Return the [x, y] coordinate for the center point of the cell that contains the specified text.  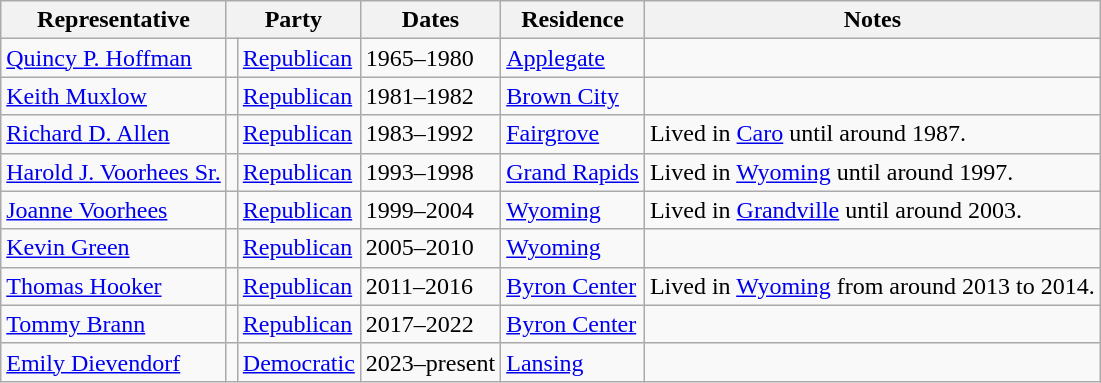
Richard D. Allen [114, 134]
Brown City [573, 96]
Lived in Caro until around 1987. [872, 134]
Applegate [573, 58]
Harold J. Voorhees Sr. [114, 172]
1983–1992 [430, 134]
Keith Muxlow [114, 96]
1965–1980 [430, 58]
Kevin Green [114, 248]
Lived in Wyoming until around 1997. [872, 172]
Emily Dievendorf [114, 362]
Party [293, 20]
2017–2022 [430, 324]
2011–2016 [430, 286]
Quincy P. Hoffman [114, 58]
Tommy Brann [114, 324]
Residence [573, 20]
1993–1998 [430, 172]
Lived in Grandville until around 2003. [872, 210]
Democratic [298, 362]
1999–2004 [430, 210]
Representative [114, 20]
Lansing [573, 362]
Grand Rapids [573, 172]
2023–present [430, 362]
Thomas Hooker [114, 286]
2005–2010 [430, 248]
Joanne Voorhees [114, 210]
Lived in Wyoming from around 2013 to 2014. [872, 286]
Dates [430, 20]
Fairgrove [573, 134]
1981–1982 [430, 96]
Notes [872, 20]
